Detect which cell encompasses the target text, then output its (x, y) center coordinate. 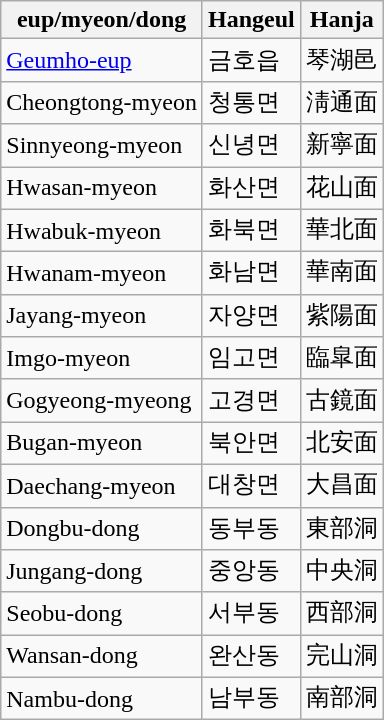
Seobu-dong (102, 614)
고경면 (251, 400)
임고면 (251, 358)
남부동 (251, 698)
Hangeul (251, 20)
Sinnyeong-myeon (102, 146)
화북면 (251, 230)
華南面 (342, 274)
동부동 (251, 528)
古鏡面 (342, 400)
Nambu-dong (102, 698)
화남면 (251, 274)
Gogyeong-myeong (102, 400)
Jayang-myeon (102, 316)
Cheongtong-myeon (102, 102)
花山面 (342, 188)
Hwasan-myeon (102, 188)
華北面 (342, 230)
Hwanam-myeon (102, 274)
중앙동 (251, 572)
신녕면 (251, 146)
Jungang-dong (102, 572)
금호읍 (251, 60)
Bugan-myeon (102, 444)
Imgo-myeon (102, 358)
Hanja (342, 20)
Dongbu-dong (102, 528)
琴湖邑 (342, 60)
東部洞 (342, 528)
화산면 (251, 188)
Geumho-eup (102, 60)
臨皐面 (342, 358)
南部洞 (342, 698)
西部洞 (342, 614)
Hwabuk-myeon (102, 230)
紫陽面 (342, 316)
청통면 (251, 102)
大昌面 (342, 486)
완산동 (251, 656)
完山洞 (342, 656)
Wansan-dong (102, 656)
北安面 (342, 444)
북안면 (251, 444)
서부동 (251, 614)
eup/myeon/dong (102, 20)
新寧面 (342, 146)
淸通面 (342, 102)
대창면 (251, 486)
자양면 (251, 316)
Daechang-myeon (102, 486)
中央洞 (342, 572)
